For the text-containing cell, return its midpoint in [x, y] coordinate format. 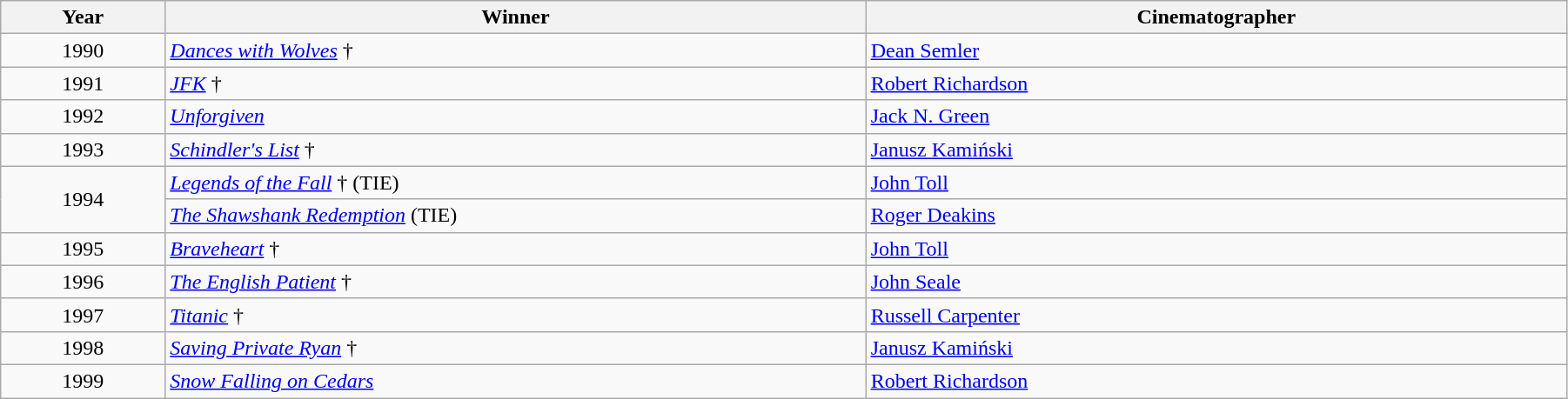
Cinematographer [1216, 17]
Unforgiven [515, 116]
1991 [84, 83]
Braveheart † [515, 249]
Snow Falling on Cedars [515, 381]
1993 [84, 150]
Dances with Wolves † [515, 50]
The Shawshank Redemption (TIE) [515, 216]
Jack N. Green [1216, 116]
Winner [515, 17]
John Seale [1216, 282]
1997 [84, 315]
JFK † [515, 83]
The English Patient † [515, 282]
Saving Private Ryan † [515, 348]
Titanic † [515, 315]
1996 [84, 282]
1995 [84, 249]
1994 [84, 199]
Legends of the Fall † (TIE) [515, 183]
Roger Deakins [1216, 216]
1990 [84, 50]
1999 [84, 381]
Dean Semler [1216, 50]
1998 [84, 348]
1992 [84, 116]
Year [84, 17]
Schindler's List † [515, 150]
Russell Carpenter [1216, 315]
